Search for the cell housing the specified text and yield its [x, y] center coordinate. 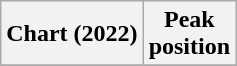
Peakposition [189, 34]
Chart (2022) [72, 34]
